From the cell containing the given text, extract its center point as (X, Y) coordinate. 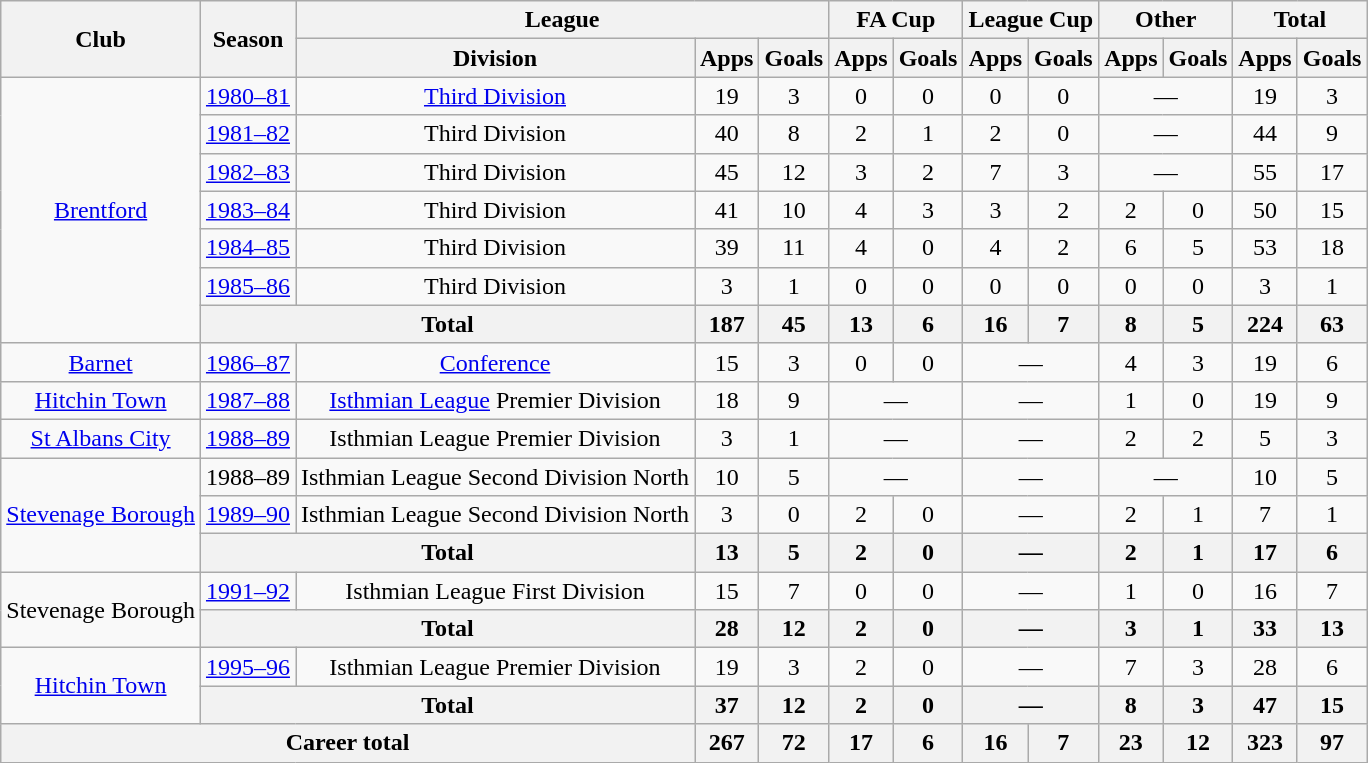
Division (496, 58)
63 (1332, 324)
11 (794, 248)
33 (1265, 629)
267 (726, 743)
23 (1131, 743)
St Albans City (101, 438)
1983–84 (248, 210)
47 (1265, 705)
187 (726, 324)
40 (726, 134)
53 (1265, 248)
Career total (348, 743)
Club (101, 39)
1987–88 (248, 400)
97 (1332, 743)
1986–87 (248, 362)
1985–86 (248, 286)
1984–85 (248, 248)
Other (1166, 20)
Brentford (101, 210)
50 (1265, 210)
FA Cup (896, 20)
39 (726, 248)
1991–92 (248, 591)
1989–90 (248, 515)
1980–81 (248, 96)
League Cup (1031, 20)
1995–96 (248, 667)
Isthmian League First Division (496, 591)
323 (1265, 743)
224 (1265, 324)
Conference (496, 362)
55 (1265, 172)
72 (794, 743)
1982–83 (248, 172)
Barnet (101, 362)
44 (1265, 134)
37 (726, 705)
Season (248, 39)
League (562, 20)
41 (726, 210)
1981–82 (248, 134)
